For the text-containing cell, return its midpoint in (X, Y) coordinate format. 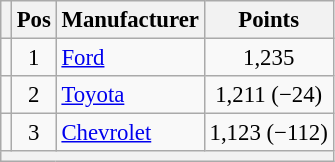
Ford (130, 58)
1 (34, 58)
1,123 (−112) (268, 133)
2 (34, 95)
3 (34, 133)
1,211 (−24) (268, 95)
Points (268, 20)
Pos (34, 20)
Manufacturer (130, 20)
1,235 (268, 58)
Chevrolet (130, 133)
Toyota (130, 95)
